Detect which cell encompasses the target text, then output its (x, y) center coordinate. 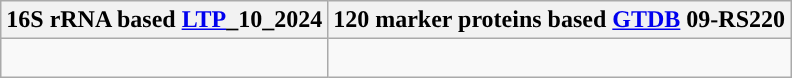
120 marker proteins based GTDB 09-RS220 (560, 20)
16S rRNA based LTP_10_2024 (164, 20)
